Search for the cell housing the specified text and yield its (x, y) center coordinate. 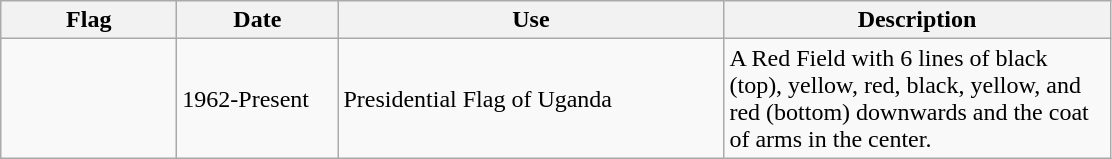
Use (531, 20)
Presidential Flag of Uganda (531, 98)
Description (917, 20)
Date (258, 20)
Flag (89, 20)
1962-Present (258, 98)
A Red Field with 6 lines of black (top), yellow, red, black, yellow, and red (bottom) downwards and the coat of arms in the center. (917, 98)
